Output the [X, Y] coordinate of the center of the cell containing the given text.  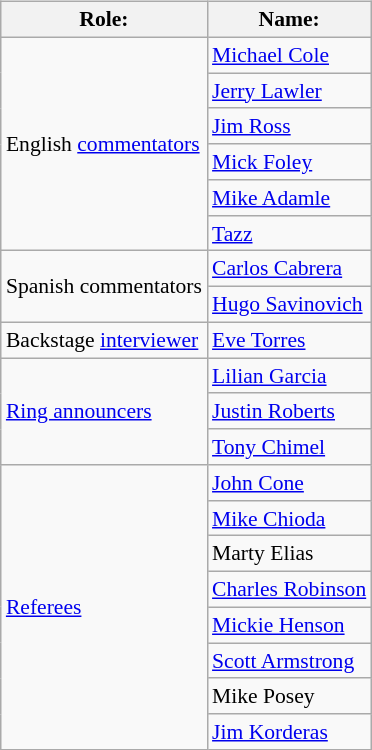
Mike Chioda [289, 518]
Justin Roberts [289, 411]
Mickie Henson [289, 625]
John Cone [289, 483]
Jim Korderas [289, 732]
Eve Torres [289, 340]
Role: [104, 20]
Carlos Cabrera [289, 269]
Mike Adamle [289, 198]
Charles Robinson [289, 590]
Michael Cole [289, 55]
Spanish commentators [104, 286]
Name: [289, 20]
Tony Chimel [289, 447]
Jerry Lawler [289, 91]
English commentators [104, 144]
Hugo Savinovich [289, 305]
Mike Posey [289, 696]
Ring announcers [104, 412]
Marty Elias [289, 554]
Tazz [289, 233]
Jim Ross [289, 126]
Lilian Garcia [289, 376]
Scott Armstrong [289, 661]
Mick Foley [289, 162]
Backstage interviewer [104, 340]
Referees [104, 608]
